Output the (X, Y) coordinate of the center of the cell containing the given text.  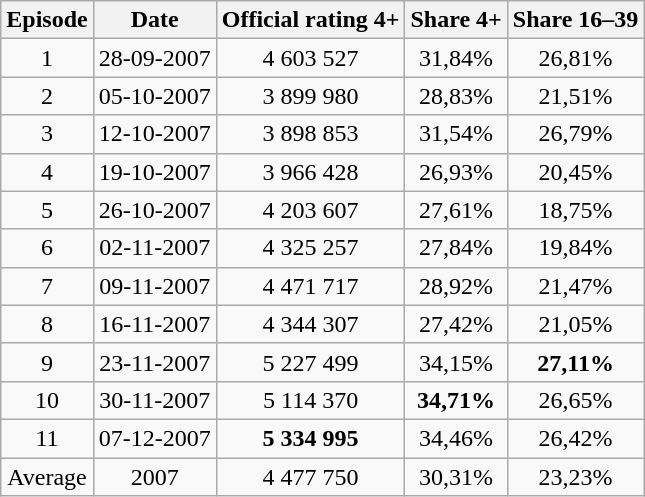
34,15% (456, 362)
2 (47, 96)
9 (47, 362)
4 203 607 (310, 210)
18,75% (576, 210)
26,81% (576, 58)
19,84% (576, 248)
Average (47, 477)
4 325 257 (310, 248)
5 334 995 (310, 438)
20,45% (576, 172)
26,79% (576, 134)
34,71% (456, 400)
09-11-2007 (154, 286)
21,05% (576, 324)
Share 4+ (456, 20)
26,93% (456, 172)
10 (47, 400)
02-11-2007 (154, 248)
6 (47, 248)
Date (154, 20)
27,42% (456, 324)
19-10-2007 (154, 172)
28,83% (456, 96)
27,61% (456, 210)
3 899 980 (310, 96)
31,54% (456, 134)
4 344 307 (310, 324)
3 (47, 134)
Share 16–39 (576, 20)
31,84% (456, 58)
1 (47, 58)
26,42% (576, 438)
27,11% (576, 362)
34,46% (456, 438)
5 114 370 (310, 400)
4 477 750 (310, 477)
05-10-2007 (154, 96)
30,31% (456, 477)
8 (47, 324)
28-09-2007 (154, 58)
7 (47, 286)
23,23% (576, 477)
Episode (47, 20)
11 (47, 438)
28,92% (456, 286)
12-10-2007 (154, 134)
3 966 428 (310, 172)
4 471 717 (310, 286)
26-10-2007 (154, 210)
5 (47, 210)
4 603 527 (310, 58)
16-11-2007 (154, 324)
21,51% (576, 96)
3 898 853 (310, 134)
23-11-2007 (154, 362)
2007 (154, 477)
21,47% (576, 286)
Official rating 4+ (310, 20)
07-12-2007 (154, 438)
30-11-2007 (154, 400)
5 227 499 (310, 362)
4 (47, 172)
27,84% (456, 248)
26,65% (576, 400)
